For the text-containing cell, return its midpoint in [x, y] coordinate format. 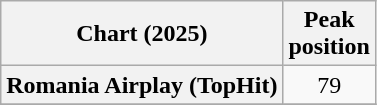
79 [329, 85]
Peakposition [329, 34]
Romania Airplay (TopHit) [142, 85]
Chart (2025) [142, 34]
